Capture the cell that displays the provided text and extract its [x, y] central coordinate. 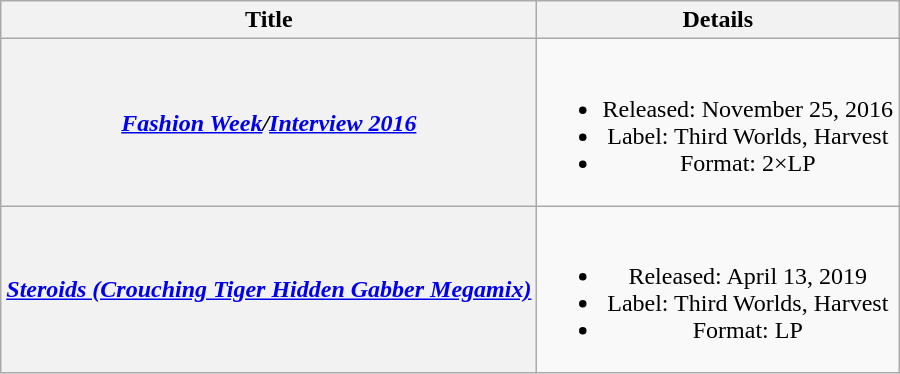
Released: November 25, 2016 Label: Third Worlds, HarvestFormat: 2×LP [718, 122]
Released: April 13, 2019 Label: Third Worlds, HarvestFormat: LP [718, 290]
Fashion Week/Interview 2016 [269, 122]
Steroids (Crouching Tiger Hidden Gabber Megamix) [269, 290]
Details [718, 20]
Title [269, 20]
